Detect which cell encompasses the target text, then output its [x, y] center coordinate. 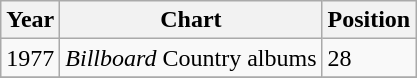
28 [369, 58]
1977 [30, 58]
Chart [191, 20]
Billboard Country albums [191, 58]
Year [30, 20]
Position [369, 20]
